Detect which cell encompasses the target text, then output its (X, Y) center coordinate. 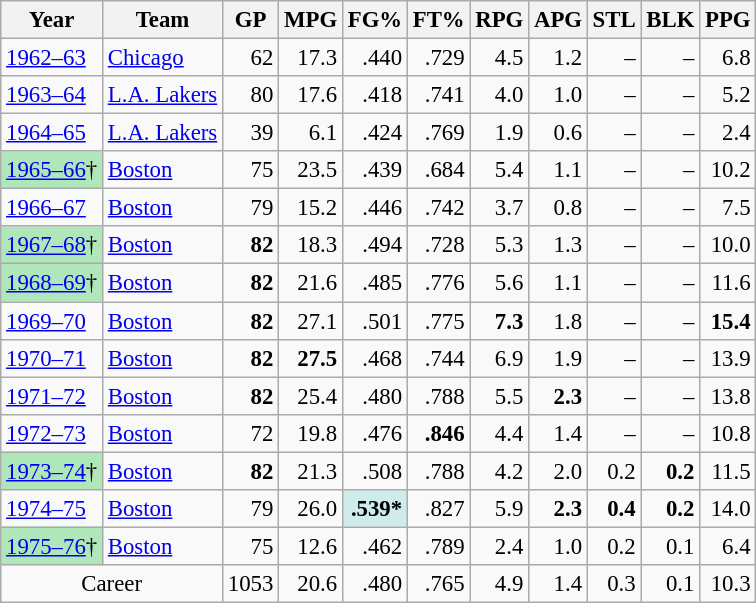
10.8 (728, 433)
.684 (438, 170)
.424 (374, 133)
14.0 (728, 509)
6.1 (311, 133)
4.4 (500, 433)
.729 (438, 58)
.468 (374, 358)
18.3 (311, 245)
0.3 (614, 584)
5.3 (500, 245)
72 (251, 433)
1970–71 (52, 358)
1.8 (558, 321)
4.9 (500, 584)
11.5 (728, 471)
MPG (311, 20)
11.6 (728, 283)
4.0 (500, 95)
Team (162, 20)
1963–64 (52, 95)
.776 (438, 283)
.440 (374, 58)
1975–76† (52, 546)
6.9 (500, 358)
13.8 (728, 396)
.769 (438, 133)
10.0 (728, 245)
7.5 (728, 208)
.775 (438, 321)
1968–69† (52, 283)
1972–73 (52, 433)
27.5 (311, 358)
23.5 (311, 170)
.418 (374, 95)
.508 (374, 471)
21.6 (311, 283)
1969–70 (52, 321)
1967–68† (52, 245)
5.6 (500, 283)
13.9 (728, 358)
1053 (251, 584)
10.2 (728, 170)
Year (52, 20)
25.4 (311, 396)
STL (614, 20)
.742 (438, 208)
GP (251, 20)
.741 (438, 95)
17.6 (311, 95)
1966–67 (52, 208)
.476 (374, 433)
BLK (670, 20)
.789 (438, 546)
0.4 (614, 509)
.485 (374, 283)
1.2 (558, 58)
.501 (374, 321)
19.8 (311, 433)
.728 (438, 245)
.446 (374, 208)
20.6 (311, 584)
FG% (374, 20)
12.6 (311, 546)
5.2 (728, 95)
1962–63 (52, 58)
27.1 (311, 321)
7.3 (500, 321)
15.4 (728, 321)
Career (112, 584)
1974–75 (52, 509)
1973–74† (52, 471)
.765 (438, 584)
APG (558, 20)
6.4 (728, 546)
.494 (374, 245)
17.3 (311, 58)
RPG (500, 20)
1971–72 (52, 396)
62 (251, 58)
6.8 (728, 58)
39 (251, 133)
.744 (438, 358)
26.0 (311, 509)
5.4 (500, 170)
4.2 (500, 471)
.846 (438, 433)
15.2 (311, 208)
1964–65 (52, 133)
1.3 (558, 245)
4.5 (500, 58)
21.3 (311, 471)
0.6 (558, 133)
0.8 (558, 208)
80 (251, 95)
5.9 (500, 509)
.462 (374, 546)
3.7 (500, 208)
PPG (728, 20)
2.0 (558, 471)
5.5 (500, 396)
1965–66† (52, 170)
Chicago (162, 58)
10.3 (728, 584)
.439 (374, 170)
.539* (374, 509)
.827 (438, 509)
FT% (438, 20)
